Search for the cell housing the specified text and yield its (X, Y) center coordinate. 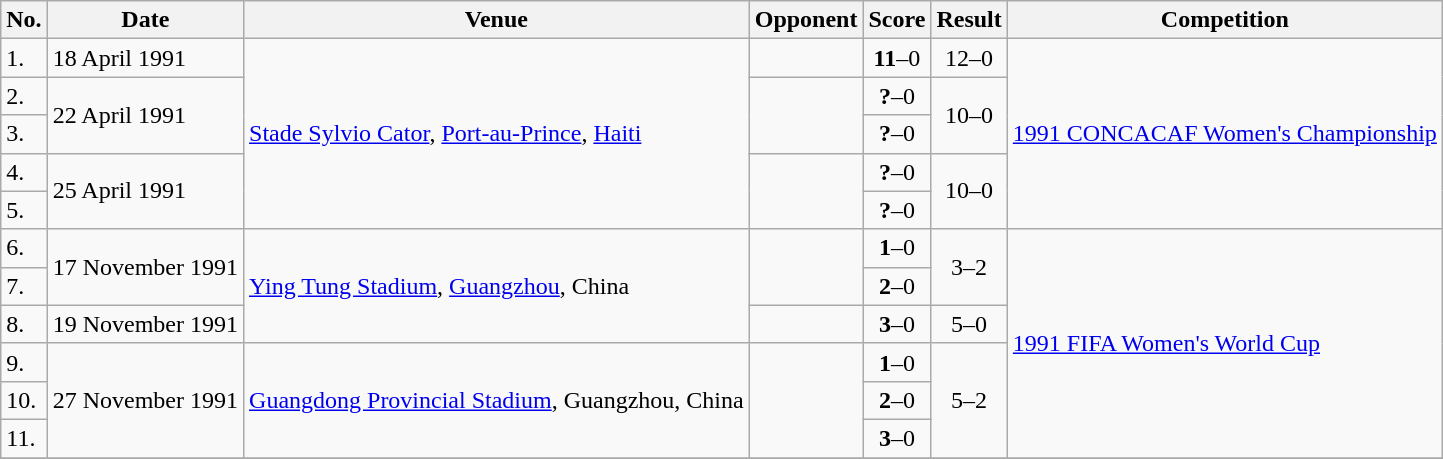
17 November 1991 (145, 267)
Competition (1224, 20)
12–0 (969, 58)
Ying Tung Stadium, Guangzhou, China (497, 286)
9. (24, 362)
Date (145, 20)
Stade Sylvio Cator, Port-au-Prince, Haiti (497, 134)
8. (24, 324)
11. (24, 438)
7. (24, 286)
1991 FIFA Women's World Cup (1224, 343)
3. (24, 134)
5–0 (969, 324)
22 April 1991 (145, 115)
1991 CONCACAF Women's Championship (1224, 134)
Score (897, 20)
Venue (497, 20)
5. (24, 210)
Guangdong Provincial Stadium, Guangzhou, China (497, 400)
3–2 (969, 267)
19 November 1991 (145, 324)
No. (24, 20)
5–2 (969, 400)
Opponent (806, 20)
25 April 1991 (145, 191)
27 November 1991 (145, 400)
2. (24, 96)
11–0 (897, 58)
6. (24, 248)
10. (24, 400)
Result (969, 20)
18 April 1991 (145, 58)
4. (24, 172)
1. (24, 58)
